For the text-containing cell, return its midpoint in (X, Y) coordinate format. 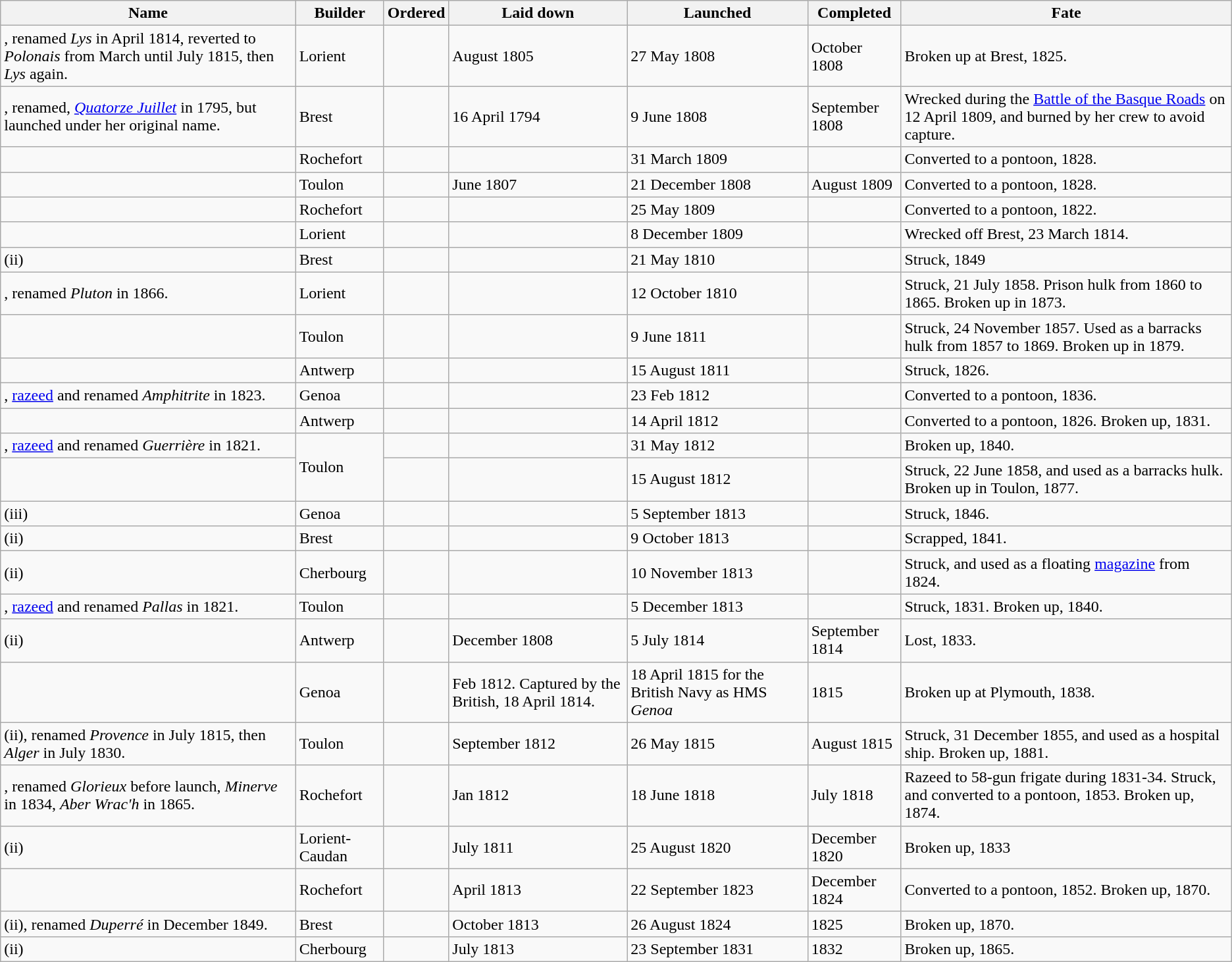
26 May 1815 (717, 744)
October 1813 (538, 924)
5 December 1813 (717, 606)
December 1824 (854, 890)
9 June 1811 (717, 336)
31 March 1809 (717, 159)
12 October 1810 (717, 294)
23 September 1831 (717, 949)
, razeed and renamed Pallas in 1821. (148, 606)
December 1808 (538, 640)
December 1820 (854, 847)
June 1807 (538, 184)
18 April 1815 for the British Navy as HMS Genoa (717, 692)
25 May 1809 (717, 209)
Converted to a pontoon, 1836. (1066, 395)
August 1809 (854, 184)
, renamed Glorieux before launch, Minerve in 1834, Aber Wrac'h in 1865. (148, 795)
, razeed and renamed Guerrière in 1821. (148, 446)
Name (148, 13)
14 April 1812 (717, 421)
July 1813 (538, 949)
Struck, 24 November 1857. Used as a barracks hulk from 1857 to 1869. Broken up in 1879. (1066, 336)
Jan 1812 (538, 795)
18 June 1818 (717, 795)
5 July 1814 (717, 640)
Builder (340, 13)
25 August 1820 (717, 847)
31 May 1812 (717, 446)
Razeed to 58-gun frigate during 1831-34. Struck, and converted to a pontoon, 1853. Broken up, 1874. (1066, 795)
Completed (854, 13)
(ii), renamed Provence in July 1815, then Alger in July 1830. (148, 744)
April 1813 (538, 890)
September 1812 (538, 744)
, razeed and renamed Amphitrite in 1823. (148, 395)
Struck, and used as a floating magazine from 1824. (1066, 573)
Struck, 1826. (1066, 370)
21 May 1810 (717, 259)
Fate (1066, 13)
Launched (717, 13)
1832 (854, 949)
Converted to a pontoon, 1822. (1066, 209)
July 1811 (538, 847)
Struck, 1846. (1066, 514)
27 May 1808 (717, 56)
Converted to a pontoon, 1852. Broken up, 1870. (1066, 890)
Lorient-Caudan (340, 847)
23 Feb 1812 (717, 395)
Broken up, 1840. (1066, 446)
Lost, 1833. (1066, 640)
Broken up, 1865. (1066, 949)
October 1808 (854, 56)
Struck, 21 July 1858. Prison hulk from 1860 to 1865. Broken up in 1873. (1066, 294)
26 August 1824 (717, 924)
9 June 1808 (717, 117)
Broken up, 1833 (1066, 847)
16 April 1794 (538, 117)
(ii), renamed Duperré in December 1849. (148, 924)
22 September 1823 (717, 890)
Struck, 31 December 1855, and used as a hospital ship. Broken up, 1881. (1066, 744)
, renamed Lys in April 1814, reverted to Polonais from March until July 1815, then Lys again. (148, 56)
Wrecked during the Battle of the Basque Roads on 12 April 1809, and burned by her crew to avoid capture. (1066, 117)
, renamed, Quatorze Juillet in 1795, but launched under her original name. (148, 117)
, renamed Pluton in 1866. (148, 294)
9 October 1813 (717, 539)
Struck, 1831. Broken up, 1840. (1066, 606)
Broken up, 1870. (1066, 924)
Scrapped, 1841. (1066, 539)
15 August 1812 (717, 479)
1825 (854, 924)
September 1814 (854, 640)
Converted to a pontoon, 1826. Broken up, 1831. (1066, 421)
5 September 1813 (717, 514)
September 1808 (854, 117)
Broken up at Brest, 1825. (1066, 56)
Ordered (416, 13)
21 December 1808 (717, 184)
15 August 1811 (717, 370)
8 December 1809 (717, 234)
1815 (854, 692)
July 1818 (854, 795)
August 1815 (854, 744)
Wrecked off Brest, 23 March 1814. (1066, 234)
Feb 1812. Captured by the British, 18 April 1814. (538, 692)
10 November 1813 (717, 573)
August 1805 (538, 56)
Struck, 22 June 1858, and used as a barracks hulk. Broken up in Toulon, 1877. (1066, 479)
Broken up at Plymouth, 1838. (1066, 692)
Laid down (538, 13)
(iii) (148, 514)
Struck, 1849 (1066, 259)
